Identify which cell holds the provided text, then report its (x, y) central coordinate. 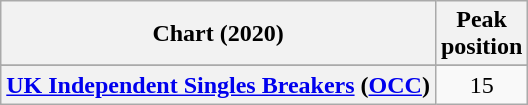
15 (481, 85)
Chart (2020) (218, 34)
Peakposition (481, 34)
UK Independent Singles Breakers (OCC) (218, 85)
